Locate the cell with the specified text and output its [X, Y] center coordinate. 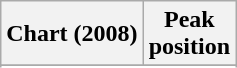
Peak position [189, 34]
Chart (2008) [72, 34]
